Capture the cell that displays the provided text and extract its [X, Y] central coordinate. 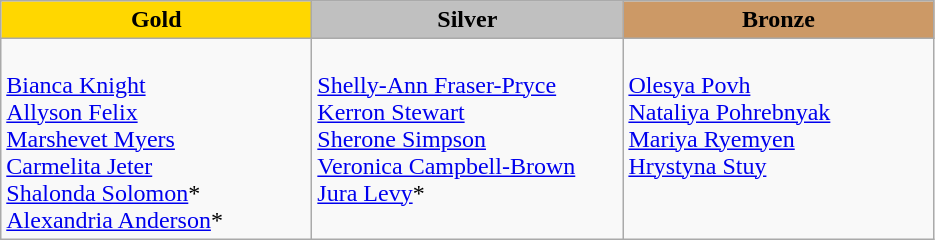
Shelly-Ann Fraser-PryceKerron StewartSherone SimpsonVeronica Campbell-BrownJura Levy* [468, 139]
Olesya PovhNataliya PohrebnyakMariya RyemyenHrystyna Stuy [778, 139]
Bronze [778, 20]
Gold [156, 20]
Bianca KnightAllyson FelixMarshevet MyersCarmelita JeterShalonda Solomon*Alexandria Anderson* [156, 139]
Silver [468, 20]
